Return the (x, y) coordinate for the center point of the cell that contains the specified text.  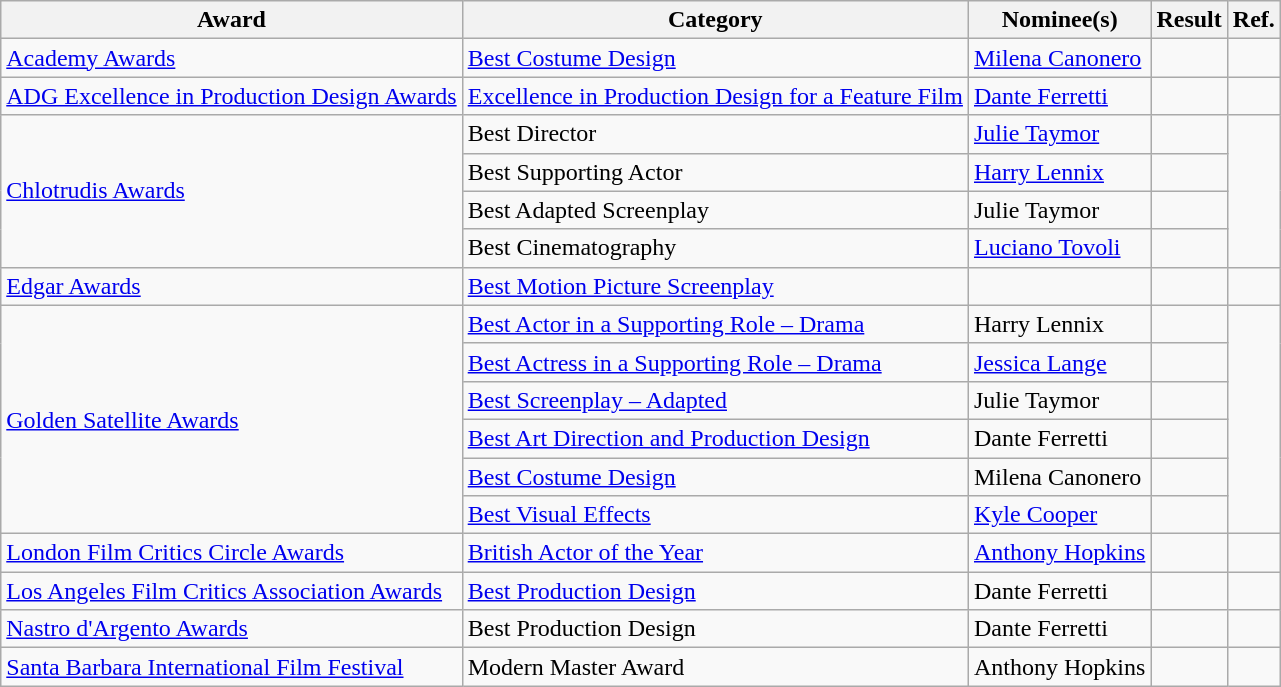
Ref. (1254, 20)
Award (232, 20)
Best Director (715, 134)
Best Actress in a Supporting Role – Drama (715, 362)
Nastro d'Argento Awards (232, 629)
Best Actor in a Supporting Role – Drama (715, 324)
Result (1189, 20)
Excellence in Production Design for a Feature Film (715, 96)
Best Visual Effects (715, 515)
Best Motion Picture Screenplay (715, 286)
Edgar Awards (232, 286)
Modern Master Award (715, 667)
Kyle Cooper (1059, 515)
Best Adapted Screenplay (715, 210)
Category (715, 20)
Academy Awards (232, 58)
Chlotrudis Awards (232, 191)
Jessica Lange (1059, 362)
Golden Satellite Awards (232, 419)
British Actor of the Year (715, 553)
Nominee(s) (1059, 20)
Santa Barbara International Film Festival (232, 667)
Luciano Tovoli (1059, 248)
Best Cinematography (715, 248)
Los Angeles Film Critics Association Awards (232, 591)
Best Supporting Actor (715, 172)
Best Screenplay – Adapted (715, 400)
Best Art Direction and Production Design (715, 438)
ADG Excellence in Production Design Awards (232, 96)
London Film Critics Circle Awards (232, 553)
